Provide the [X, Y] coordinate of the cell's center where the given text is located.  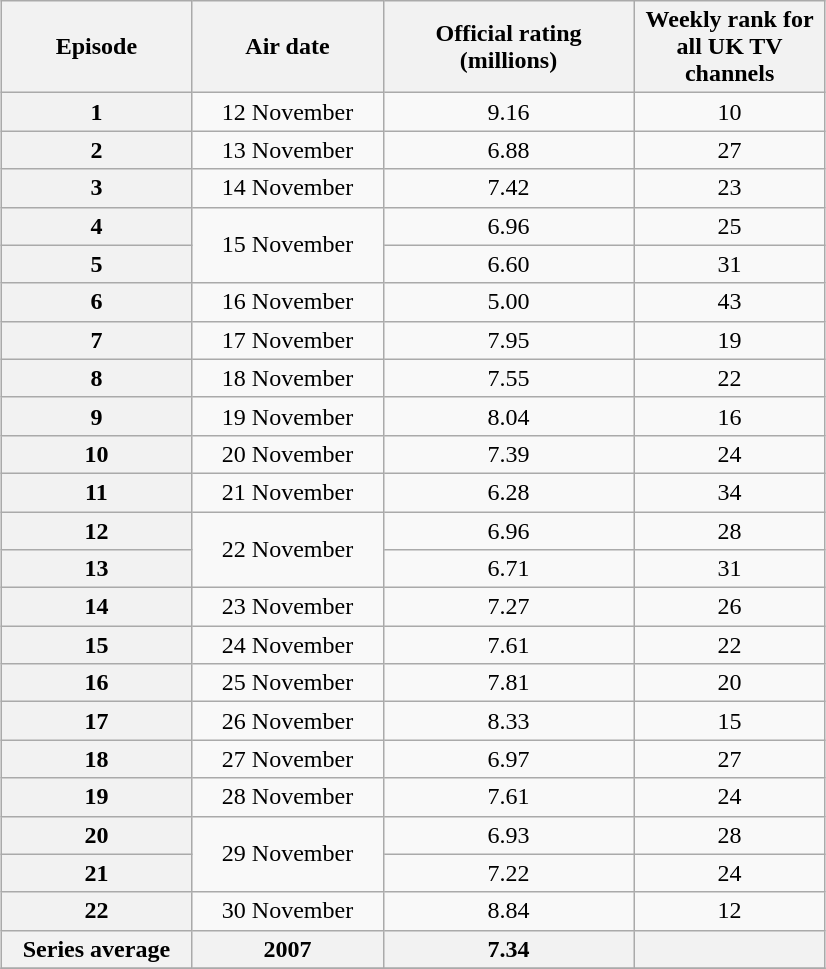
5 [96, 264]
Series average [96, 949]
2007 [288, 949]
3 [96, 188]
18 [96, 759]
8.33 [508, 721]
7.39 [508, 454]
5.00 [508, 302]
15 November [288, 245]
17 [96, 721]
22 November [288, 550]
1 [96, 112]
7.22 [508, 873]
25 [730, 226]
43 [730, 302]
7.95 [508, 340]
7.27 [508, 607]
30 November [288, 911]
6.71 [508, 569]
18 November [288, 378]
Official rating (millions) [508, 47]
16 November [288, 302]
Air date [288, 47]
7.42 [508, 188]
7.34 [508, 949]
8.04 [508, 416]
Weekly rank for all UK TV channels [730, 47]
Episode [96, 47]
8.84 [508, 911]
14 November [288, 188]
7.55 [508, 378]
6.93 [508, 835]
6 [96, 302]
6.28 [508, 492]
24 November [288, 645]
19 November [288, 416]
6.88 [508, 150]
34 [730, 492]
23 November [288, 607]
13 [96, 569]
7 [96, 340]
14 [96, 607]
25 November [288, 683]
2 [96, 150]
7.81 [508, 683]
6.60 [508, 264]
13 November [288, 150]
28 November [288, 797]
23 [730, 188]
21 [96, 873]
27 November [288, 759]
9.16 [508, 112]
12 November [288, 112]
8 [96, 378]
26 November [288, 721]
26 [730, 607]
6.97 [508, 759]
9 [96, 416]
4 [96, 226]
29 November [288, 854]
17 November [288, 340]
21 November [288, 492]
20 November [288, 454]
11 [96, 492]
